Locate the cell with the specified text and output its (x, y) center coordinate. 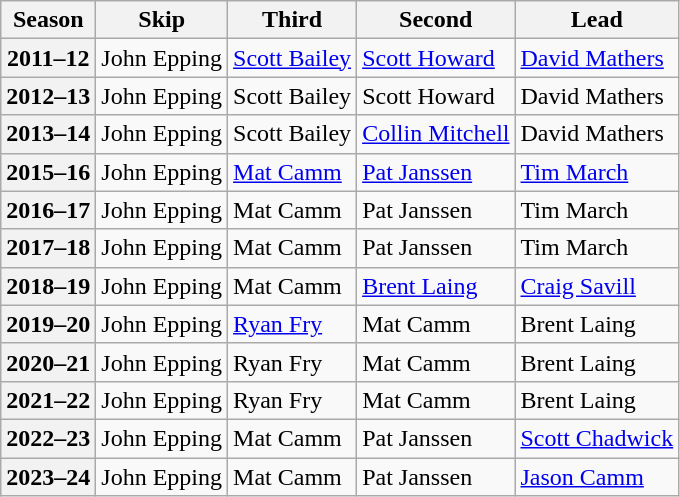
2021–22 (48, 400)
Jason Camm (597, 477)
2022–23 (48, 438)
Lead (597, 20)
2011–12 (48, 58)
2023–24 (48, 477)
Scott Chadwick (597, 438)
2012–13 (48, 96)
Second (436, 20)
Season (48, 20)
2020–21 (48, 362)
Third (292, 20)
Collin Mitchell (436, 134)
2013–14 (48, 134)
Skip (162, 20)
2018–19 (48, 286)
2019–20 (48, 324)
2017–18 (48, 248)
2015–16 (48, 172)
Craig Savill (597, 286)
2016–17 (48, 210)
